From the cell containing the given text, extract its center point as [x, y] coordinate. 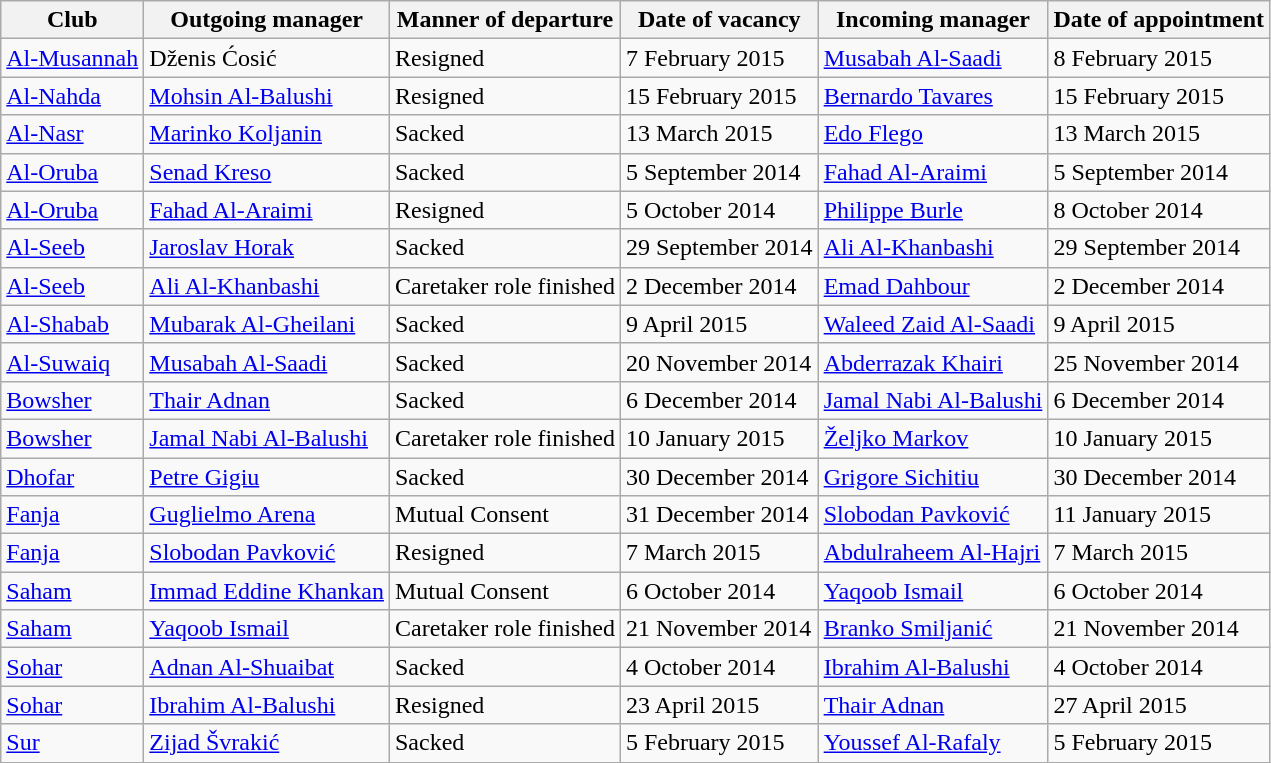
31 December 2014 [719, 515]
Sur [72, 743]
Al-Suwaiq [72, 362]
Dhofar [72, 477]
Mubarak Al-Gheilani [267, 324]
Outgoing manager [267, 20]
11 January 2015 [1159, 515]
Edo Flego [933, 134]
Jaroslav Horak [267, 248]
Zijad Švrakić [267, 743]
5 October 2014 [719, 210]
Adnan Al-Shuaibat [267, 667]
Dženis Ćosić [267, 58]
Abderrazak Khairi [933, 362]
Željko Markov [933, 438]
Al-Musannah [72, 58]
Waleed Zaid Al-Saadi [933, 324]
8 October 2014 [1159, 210]
20 November 2014 [719, 362]
7 February 2015 [719, 58]
Al-Nahda [72, 96]
Senad Kreso [267, 172]
Al-Shabab [72, 324]
25 November 2014 [1159, 362]
8 February 2015 [1159, 58]
Date of appointment [1159, 20]
Youssef Al-Rafaly [933, 743]
Club [72, 20]
Philippe Burle [933, 210]
Al-Nasr [72, 134]
Immad Eddine Khankan [267, 591]
27 April 2015 [1159, 705]
Grigore Sichitiu [933, 477]
Bernardo Tavares [933, 96]
Incoming manager [933, 20]
Branko Smiljanić [933, 629]
Emad Dahbour [933, 286]
Abdulraheem Al-Hajri [933, 553]
23 April 2015 [719, 705]
Marinko Koljanin [267, 134]
Manner of departure [504, 20]
Date of vacancy [719, 20]
Mohsin Al-Balushi [267, 96]
Petre Gigiu [267, 477]
Guglielmo Arena [267, 515]
